Determine the (x, y) coordinate at the center of the cell enclosing the given text.  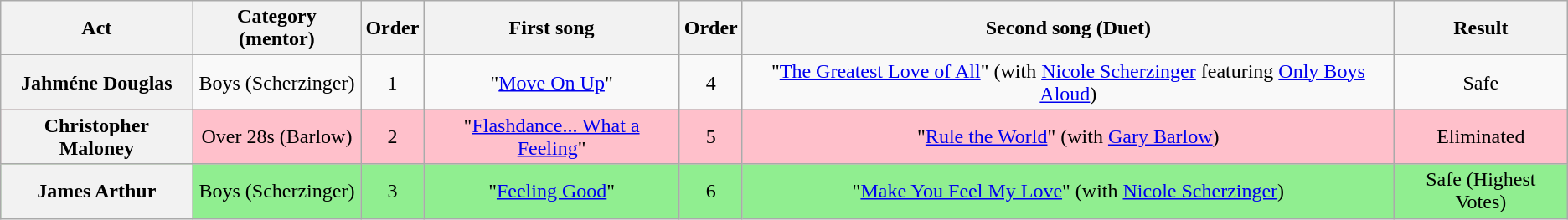
5 (710, 137)
Christopher Maloney (97, 137)
Result (1481, 28)
Jahméne Douglas (97, 82)
"Rule the World" (with Gary Barlow) (1068, 137)
2 (392, 137)
"Flashdance... What a Feeling" (551, 137)
Second song (Duet) (1068, 28)
Safe (1481, 82)
Safe (Highest Votes) (1481, 191)
James Arthur (97, 191)
6 (710, 191)
Category (mentor) (276, 28)
"Move On Up" (551, 82)
Act (97, 28)
Over 28s (Barlow) (276, 137)
1 (392, 82)
"Make You Feel My Love" (with Nicole Scherzinger) (1068, 191)
3 (392, 191)
First song (551, 28)
Eliminated (1481, 137)
4 (710, 82)
"The Greatest Love of All" (with Nicole Scherzinger featuring Only Boys Aloud) (1068, 82)
"Feeling Good" (551, 191)
